For the text-containing cell, return its midpoint in (X, Y) coordinate format. 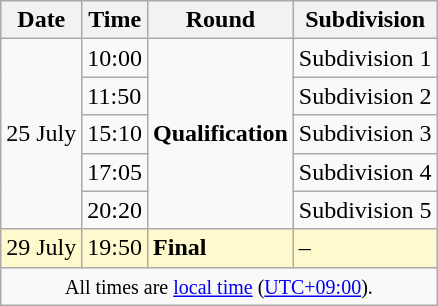
29 July (42, 248)
Subdivision 3 (365, 134)
10:00 (115, 58)
19:50 (115, 248)
11:50 (115, 96)
Subdivision 2 (365, 96)
17:05 (115, 172)
Final (221, 248)
15:10 (115, 134)
Qualification (221, 134)
25 July (42, 134)
All times are local time (UTC+09:00). (219, 286)
Subdivision 5 (365, 210)
– (365, 248)
Subdivision 4 (365, 172)
Subdivision (365, 20)
Subdivision 1 (365, 58)
Time (115, 20)
Date (42, 20)
20:20 (115, 210)
Round (221, 20)
